Detect which cell encompasses the target text, then output its (x, y) center coordinate. 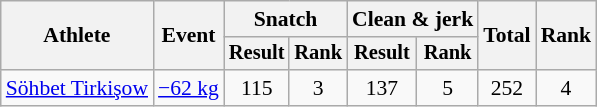
115 (257, 88)
Total (506, 36)
Clean & jerk (412, 19)
Event (188, 36)
5 (448, 88)
Athlete (77, 36)
137 (382, 88)
3 (318, 88)
4 (566, 88)
Söhbet Tirkişow (77, 88)
Snatch (286, 19)
−62 kg (188, 88)
252 (506, 88)
